Detect which cell encompasses the target text, then output its [x, y] center coordinate. 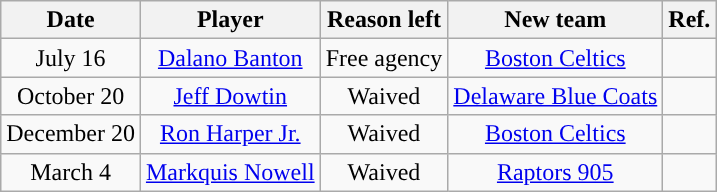
Ref. [690, 20]
Markquis Nowell [230, 172]
March 4 [71, 172]
Date [71, 20]
Player [230, 20]
July 16 [71, 58]
New team [556, 20]
Jeff Dowtin [230, 96]
October 20 [71, 96]
Delaware Blue Coats [556, 96]
Ron Harper Jr. [230, 134]
Reason left [384, 20]
Dalano Banton [230, 58]
Raptors 905 [556, 172]
Free agency [384, 58]
December 20 [71, 134]
